Find where the given text appears and provide that cell's center as [x, y] coordinate. 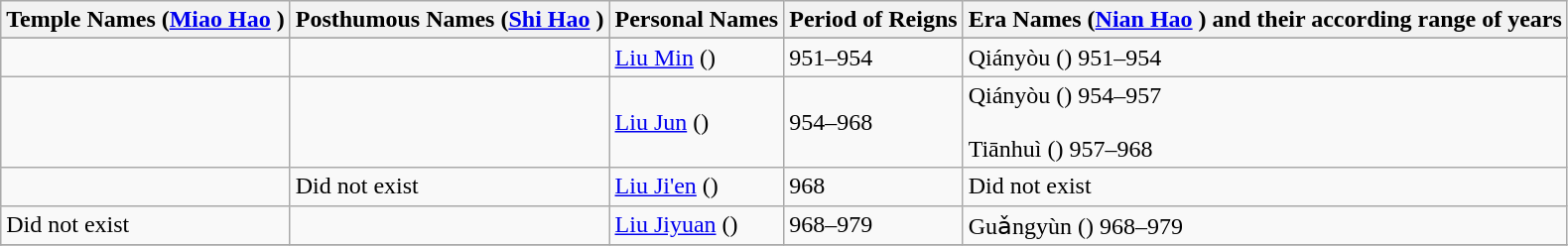
954–968 [873, 122]
Era Names (Nian Hao ) and their according range of years [1264, 20]
968–979 [873, 225]
951–954 [873, 58]
Qiányòu () 954–957Tiānhuì () 957–968 [1264, 122]
Guǎngyùn () 968–979 [1264, 225]
Liu Ji'en () [697, 186]
Temple Names (Miao Hao ) [145, 20]
Liu Jiyuan () [697, 225]
Liu Jun () [697, 122]
968 [873, 186]
Personal Names [697, 20]
Period of Reigns [873, 20]
Qiányòu () 951–954 [1264, 58]
Liu Min () [697, 58]
Posthumous Names (Shi Hao ) [450, 20]
